Detect which cell encompasses the target text, then output its (X, Y) center coordinate. 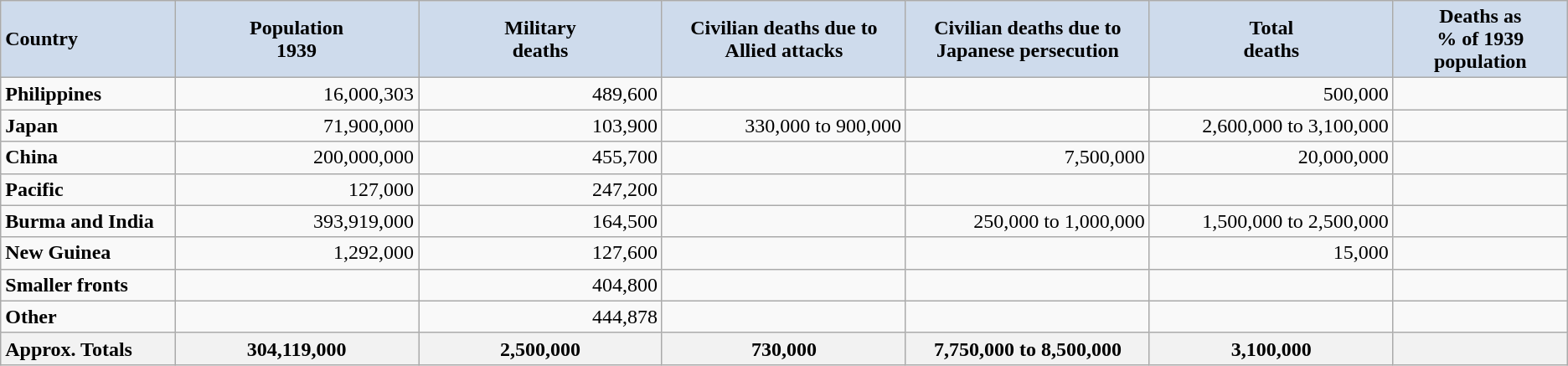
Civilian deaths due toJapanese persecution (1027, 39)
Philippines (88, 94)
1,292,000 (297, 253)
730,000 (784, 348)
Country (88, 39)
16,000,303 (297, 94)
200,000,000 (297, 157)
393,919,000 (297, 221)
Smaller fronts (88, 285)
Burma and India (88, 221)
444,878 (541, 317)
Approx. Totals (88, 348)
455,700 (541, 157)
Other (88, 317)
Totaldeaths (1271, 39)
7,500,000 (1027, 157)
3,100,000 (1271, 348)
Civilian deaths due toAllied attacks (784, 39)
304,119,000 (297, 348)
1,500,000 to 2,500,000 (1271, 221)
127,600 (541, 253)
Population1939 (297, 39)
103,900 (541, 126)
500,000 (1271, 94)
489,600 (541, 94)
Pacific (88, 189)
China (88, 157)
250,000 to 1,000,000 (1027, 221)
15,000 (1271, 253)
New Guinea (88, 253)
330,000 to 900,000 (784, 126)
404,800 (541, 285)
127,000 (297, 189)
71,900,000 (297, 126)
Militarydeaths (541, 39)
164,500 (541, 221)
Deaths as% of 1939 population (1480, 39)
247,200 (541, 189)
20,000,000 (1271, 157)
2,600,000 to 3,100,000 (1271, 126)
7,750,000 to 8,500,000 (1027, 348)
2,500,000 (541, 348)
Japan (88, 126)
